Return the (X, Y) coordinate for the center point of the cell that contains the specified text.  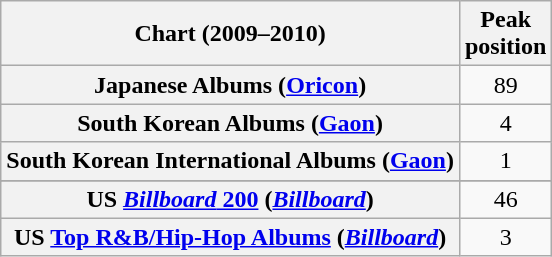
South Korean Albums (Gaon) (230, 123)
46 (505, 199)
4 (505, 123)
US Top R&B/Hip-Hop Albums (Billboard) (230, 237)
US Billboard 200 (Billboard) (230, 199)
Peakposition (505, 34)
1 (505, 161)
3 (505, 237)
Chart (2009–2010) (230, 34)
Japanese Albums (Oricon) (230, 85)
South Korean International Albums (Gaon) (230, 161)
89 (505, 85)
